Locate the cell with the specified text and output its [X, Y] center coordinate. 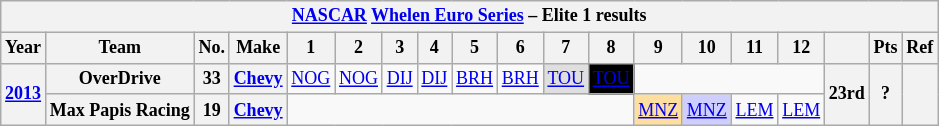
Make [258, 48]
Year [24, 48]
Team [120, 48]
11 [754, 48]
10 [706, 48]
Max Papis Racing [120, 110]
OverDrive [120, 78]
12 [802, 48]
4 [434, 48]
5 [475, 48]
33 [212, 78]
2013 [24, 94]
No. [212, 48]
3 [400, 48]
8 [610, 48]
9 [658, 48]
19 [212, 110]
7 [566, 48]
23rd [848, 94]
NASCAR Whelen Euro Series – Elite 1 results [470, 16]
1 [311, 48]
6 [520, 48]
Ref [920, 48]
Pts [886, 48]
2 [359, 48]
? [886, 94]
